Extract the (X, Y) coordinate from the center of the cell holding the provided text.  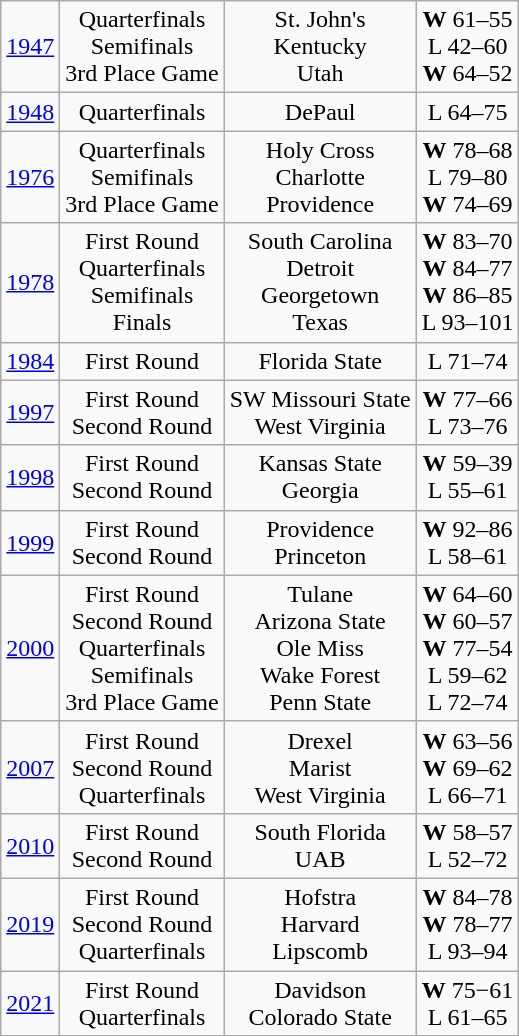
W 84–78 W 78–77L 93–94 (468, 924)
Florida State (320, 361)
St. John'sKentuckyUtah (320, 47)
Holy CrossCharlotteProvidence (320, 177)
2019 (30, 924)
First RoundQuarterfinals (142, 1002)
South FloridaUAB (320, 846)
1976 (30, 177)
First Round (142, 361)
DavidsonColorado State (320, 1002)
1984 (30, 361)
2000 (30, 648)
1978 (30, 282)
L 71–74 (468, 361)
2021 (30, 1002)
Quarterfinals (142, 112)
W 61–55L 42–60W 64–52 (468, 47)
W 75−61L 61–65 (468, 1002)
DePaul (320, 112)
1999 (30, 542)
2007 (30, 767)
Kansas StateGeorgia (320, 478)
First RoundQuarterfinalsSemifinalsFinals (142, 282)
1998 (30, 478)
TulaneArizona StateOle MissWake ForestPenn State (320, 648)
2010 (30, 846)
L 64–75 (468, 112)
W 59–39L 55–61 (468, 478)
1948 (30, 112)
W 92–86L 58–61 (468, 542)
W 64–60W 60–57W 77–54L 59–62L 72–74 (468, 648)
SW Missouri StateWest Virginia (320, 412)
HofstraHarvardLipscomb (320, 924)
First RoundSecond RoundQuarterfinalsSemifinals3rd Place Game (142, 648)
W 83–70W 84–77W 86–85L 93–101 (468, 282)
W 78–68L 79–80W 74–69 (468, 177)
1947 (30, 47)
W 63–56W 69–62L 66–71 (468, 767)
South CarolinaDetroitGeorgetownTexas (320, 282)
W 77–66L 73–76 (468, 412)
DrexelMaristWest Virginia (320, 767)
W 58–57L 52–72 (468, 846)
1997 (30, 412)
ProvidencePrinceton (320, 542)
